For the text-containing cell, return its midpoint in [x, y] coordinate format. 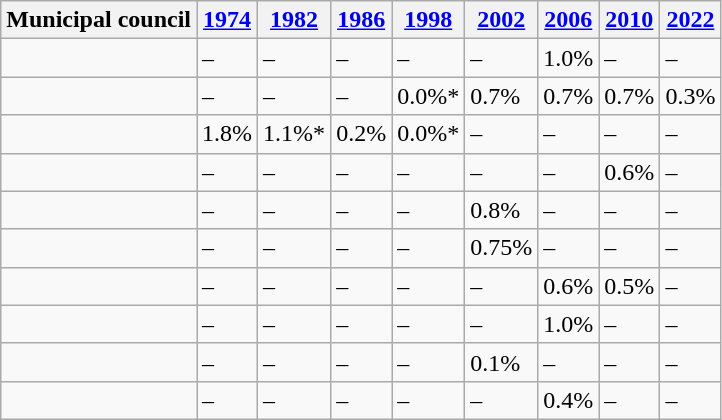
0.4% [568, 400]
1986 [362, 20]
0.1% [502, 362]
0.2% [362, 134]
1.1%* [294, 134]
1998 [428, 20]
1.8% [226, 134]
1974 [226, 20]
0.75% [502, 248]
1982 [294, 20]
2002 [502, 20]
0.5% [630, 286]
0.3% [690, 96]
2006 [568, 20]
Municipal council [99, 20]
2022 [690, 20]
0.8% [502, 210]
2010 [630, 20]
